Identify which cell holds the provided text, then report its [X, Y] central coordinate. 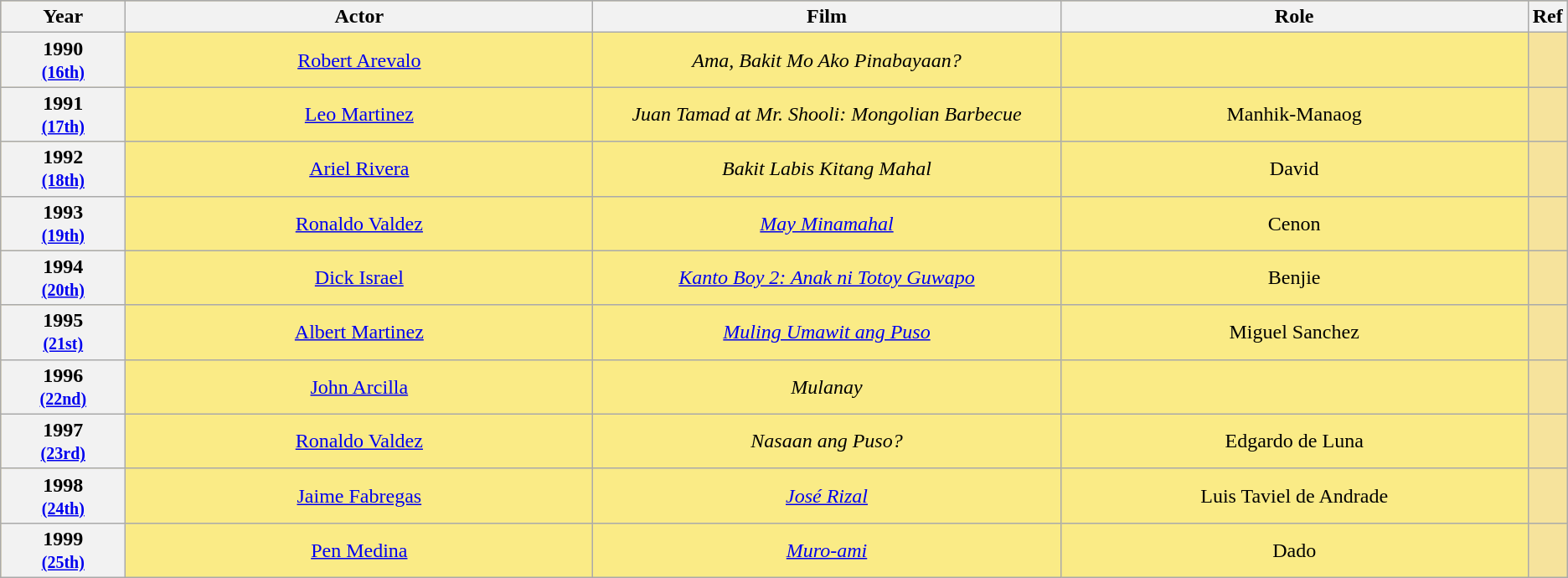
May Minamahal [827, 223]
Albert Martinez [359, 332]
1993 (19th) [64, 223]
1997 (23rd) [64, 441]
John Arcilla [359, 387]
1991 (17th) [64, 114]
Nasaan ang Puso? [827, 441]
José Rizal [827, 496]
Mulanay [827, 387]
Bakit Labis Kitang Mahal [827, 169]
Kanto Boy 2: Anak ni Totoy Guwapo [827, 278]
1999 (25th) [64, 550]
Jaime Fabregas [359, 496]
Juan Tamad at Mr. Shooli: Mongolian Barbecue [827, 114]
Luis Taviel de Andrade [1294, 496]
Cenon [1294, 223]
1990 (16th) [64, 60]
1992 (18th) [64, 169]
Benjie [1294, 278]
1995 (21st) [64, 332]
1994 (20th) [64, 278]
Muling Umawit ang Puso [827, 332]
Ama, Bakit Mo Ako Pinabayaan? [827, 60]
Year [64, 17]
1996 (22nd) [64, 387]
Robert Arevalo [359, 60]
Role [1294, 17]
Pen Medina [359, 550]
Ref [1548, 17]
David [1294, 169]
Edgardo de Luna [1294, 441]
Leo Martinez [359, 114]
Dick Israel [359, 278]
1998 (24th) [64, 496]
Film [827, 17]
Muro-ami [827, 550]
Ariel Rivera [359, 169]
Manhik-Manaog [1294, 114]
Dado [1294, 550]
Miguel Sanchez [1294, 332]
Actor [359, 17]
